Identify which cell holds the provided text, then report its [X, Y] central coordinate. 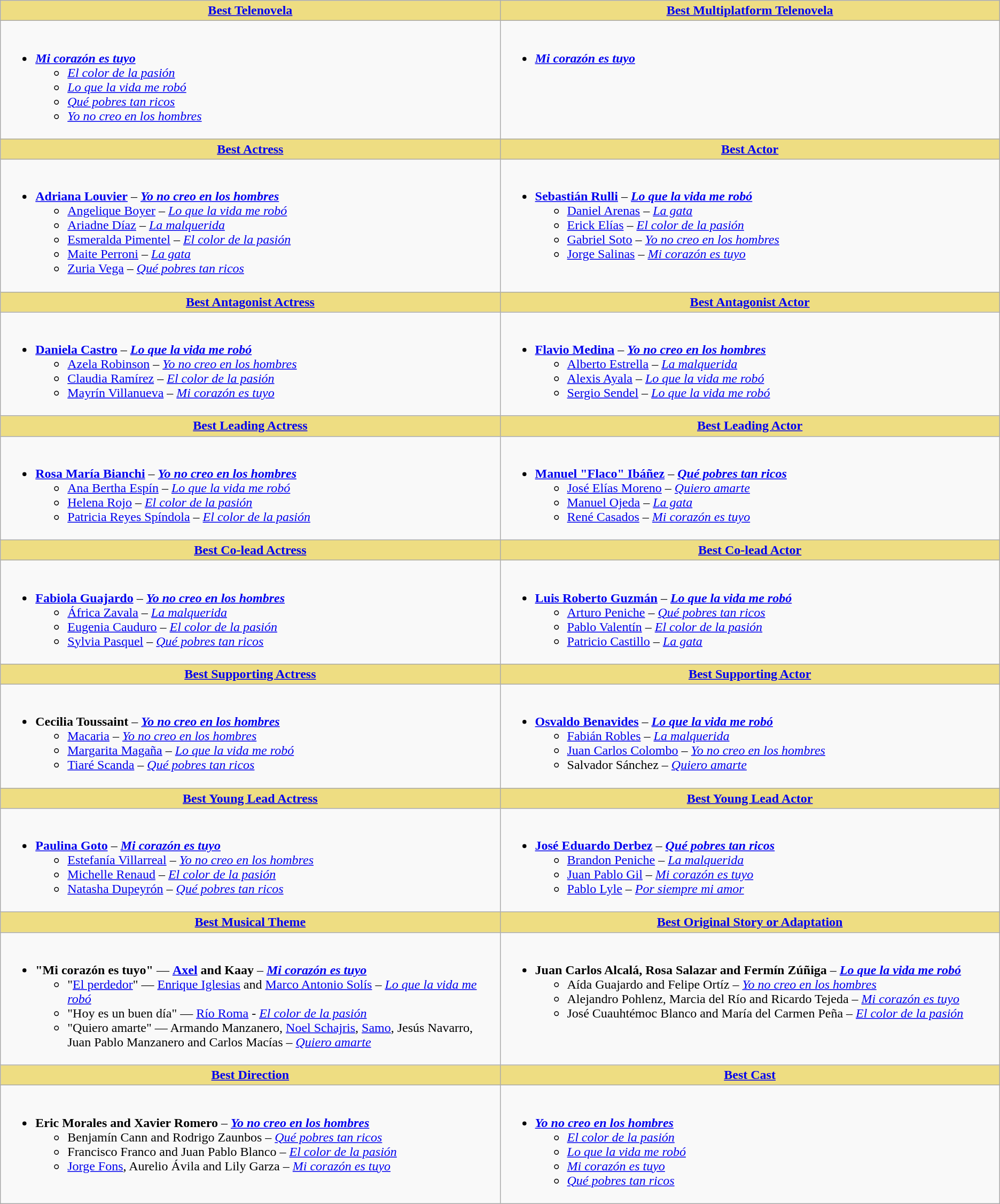
Best Co-lead Actor [750, 550]
Fabiola Guajardo – Yo no creo en los hombresÁfrica Zavala – La malqueridaEugenia Cauduro – El color de la pasiónSylvia Pasquel – Qué pobres tan ricos [250, 612]
Best Co-lead Actress [250, 550]
Best Young Lead Actress [250, 798]
Yo no creo en los hombresEl color de la pasiónLo que la vida me robóMi corazón es tuyoQué pobres tan ricos [750, 1145]
Best Multiplatform Telenovela [750, 11]
Best Original Story or Adaptation [750, 922]
Best Leading Actor [750, 426]
Best Antagonist Actress [250, 302]
Luis Roberto Guzmán – Lo que la vida me robóArturo Peniche – Qué pobres tan ricosPablo Valentín – El color de la pasiónPatricio Castillo – La gata [750, 612]
Best Actor [750, 149]
Best Supporting Actor [750, 674]
Best Musical Theme [250, 922]
José Eduardo Derbez – Qué pobres tan ricosBrandon Peniche – La malqueridaJuan Pablo Gil – Mi corazón es tuyoPablo Lyle – Por siempre mi amor [750, 860]
Best Actress [250, 149]
Best Leading Actress [250, 426]
Best Supporting Actress [250, 674]
Mi corazón es tuyoEl color de la pasiónLo que la vida me robóQué pobres tan ricosYo no creo en los hombres [250, 80]
Mi corazón es tuyo [750, 80]
Best Young Lead Actor [750, 798]
Best Direction [250, 1075]
Flavio Medina – Yo no creo en los hombresAlberto Estrella – La malqueridaAlexis Ayala – Lo que la vida me robóSergio Sendel – Lo que la vida me robó [750, 364]
Best Cast [750, 1075]
Best Telenovela [250, 11]
Manuel "Flaco" Ibáñez – Qué pobres tan ricosJosé Elías Moreno – Quiero amarteManuel Ojeda – La gataRené Casados – Mi corazón es tuyo [750, 488]
Best Antagonist Actor [750, 302]
